Output the [x, y] coordinate of the center of the cell containing the given text.  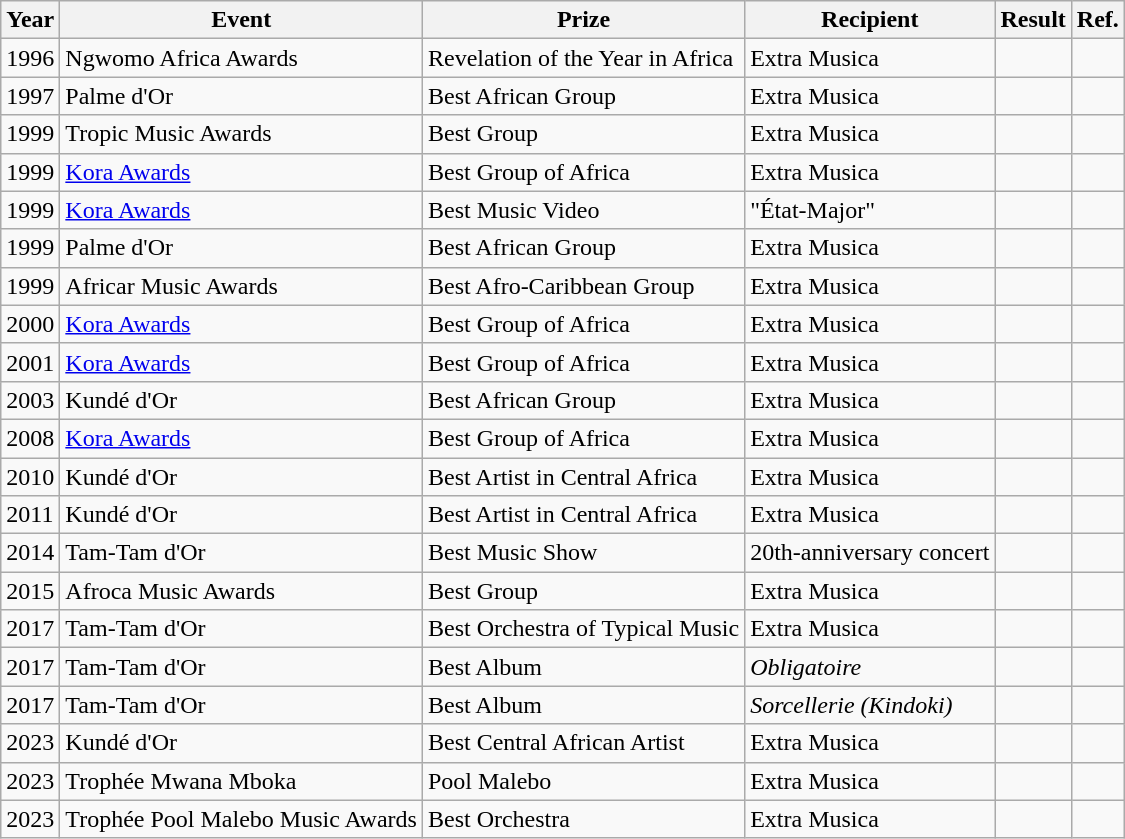
2003 [30, 400]
1997 [30, 96]
Best Afro-Caribbean Group [583, 286]
Recipient [870, 20]
Trophée Pool Malebo Music Awards [242, 819]
20th-anniversary concert [870, 553]
2001 [30, 362]
Prize [583, 20]
2011 [30, 515]
Pool Malebo [583, 781]
Event [242, 20]
Best Orchestra of Typical Music [583, 629]
Revelation of the Year in Africa [583, 58]
2014 [30, 553]
Ngwomo Africa Awards [242, 58]
Best Central African Artist [583, 743]
Result [1033, 20]
Sorcellerie (Kindoki) [870, 705]
2008 [30, 438]
Best Music Show [583, 553]
2000 [30, 324]
Tropic Music Awards [242, 134]
"État-Major" [870, 210]
Afroca Music Awards [242, 591]
2010 [30, 477]
Ref. [1098, 20]
2015 [30, 591]
Trophée Mwana Mboka [242, 781]
1996 [30, 58]
Year [30, 20]
Obligatoire [870, 667]
Best Music Video [583, 210]
Best Orchestra [583, 819]
Africar Music Awards [242, 286]
